Provide the (X, Y) coordinate of the cell's center where the given text is located.  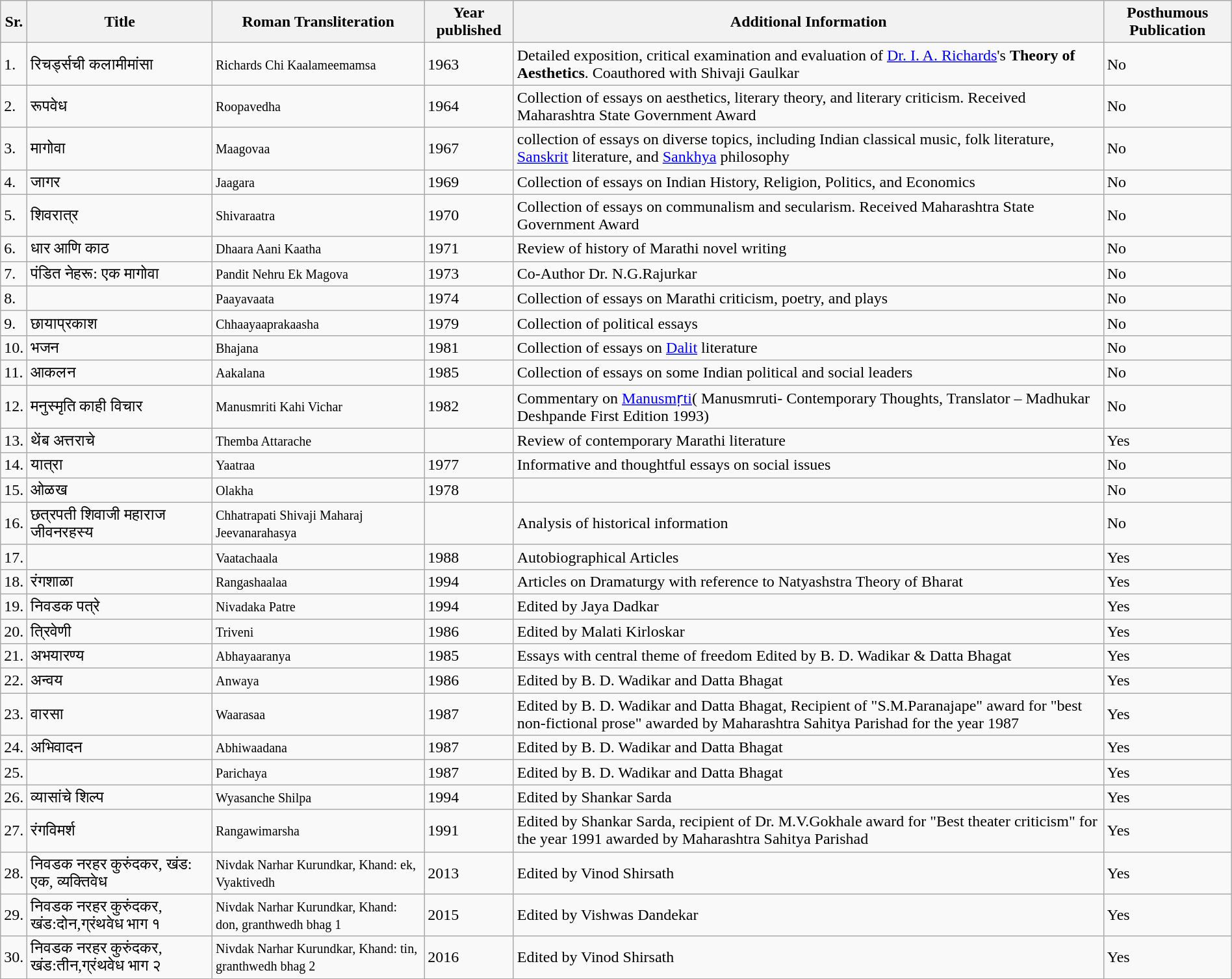
Nivdak Narhar Kurundkar, Khand: tin, granthwedh bhag 2 (318, 958)
7. (14, 273)
15. (14, 490)
13. (14, 440)
Collection of essays on communalism and secularism. Received Maharashtra State Government Award (808, 216)
1. (14, 64)
Posthumous Publication (1167, 22)
आकलन (120, 372)
4. (14, 182)
Essays with central theme of freedom Edited by B. D. Wadikar & Datta Bhagat (808, 656)
24. (14, 748)
रूपवेध (120, 107)
Yaatraa (318, 465)
छायाप्रकाश (120, 323)
18. (14, 581)
Manusmriti Kahi Vichar (318, 407)
धार आणि काठ (120, 249)
Nivdak Narhar Kurundkar, Khand: don, granthwedh bhag 1 (318, 915)
10. (14, 348)
Title (120, 22)
निवडक पत्रे (120, 606)
Collection of essays on Marathi criticism, poetry, and plays (808, 298)
1974 (469, 298)
शिवरात्र (120, 216)
9. (14, 323)
Olakha (318, 490)
1991 (469, 830)
1979 (469, 323)
1973 (469, 273)
Roman Transliteration (318, 22)
2013 (469, 873)
28. (14, 873)
Paayavaata (318, 298)
Jaagara (318, 182)
Richards Chi Kaalameemamsa (318, 64)
Review of contemporary Marathi literature (808, 440)
निवडक नरहर कुरुंदकर, खंड: एक, व्यक्तिवेध (120, 873)
Additional Information (808, 22)
1964 (469, 107)
Aakalana (318, 372)
Edited by Vishwas Dandekar (808, 915)
26. (14, 797)
29. (14, 915)
त्रिवेणी (120, 631)
23. (14, 715)
27. (14, 830)
2015 (469, 915)
Collection of essays on aesthetics, literary theory, and literary criticism. Received Maharashtra State Government Award (808, 107)
1963 (469, 64)
14. (14, 465)
30. (14, 958)
collection of essays on diverse topics, including Indian classical music, folk literature, Sanskrit literature, and Sankhya philosophy (808, 148)
Maagovaa (318, 148)
Sr. (14, 22)
अन्वय (120, 681)
रंगशाळा (120, 581)
Abhiwaadana (318, 748)
Edited by Malati Kirloskar (808, 631)
व्यासांचे शिल्प (120, 797)
1981 (469, 348)
निवडक नरहर कुरुंदकर, खंड:दोन,ग्रंथवेध भाग १ (120, 915)
1967 (469, 148)
3. (14, 148)
Analysis of historical information (808, 524)
Triveni (318, 631)
17. (14, 557)
Collection of essays on some Indian political and social leaders (808, 372)
Collection of essays on Indian History, Religion, Politics, and Economics (808, 182)
Bhajana (318, 348)
Review of history of Marathi novel writing (808, 249)
Wyasanche Shilpa (318, 797)
Rangawimarsha (318, 830)
11. (14, 372)
16. (14, 524)
Edited by Jaya Dadkar (808, 606)
Shivaraatra (318, 216)
Vaatachaala (318, 557)
Edited by Shankar Sarda (808, 797)
Themba Attarache (318, 440)
22. (14, 681)
20. (14, 631)
Chhaayaaprakaasha (318, 323)
6. (14, 249)
1978 (469, 490)
Pandit Nehru Ek Magova (318, 273)
रंगविमर्श (120, 830)
मनुस्मृति काही विचार (120, 407)
2016 (469, 958)
1982 (469, 407)
1977 (469, 465)
अभिवादन (120, 748)
19. (14, 606)
ओळख (120, 490)
2. (14, 107)
Articles on Dramaturgy with reference to Natyashstra Theory of Bharat (808, 581)
1988 (469, 557)
Nivdak Narhar Kurundkar, Khand: ek, Vyaktivedh (318, 873)
Year published (469, 22)
1969 (469, 182)
Nivadaka Patre (318, 606)
Parichaya (318, 772)
Co-Author Dr. N.G.Rajurkar (808, 273)
12. (14, 407)
जागर (120, 182)
पंडित नेहरू: एक मागोवा (120, 273)
मागोवा (120, 148)
Roopavedha (318, 107)
8. (14, 298)
Waarasaa (318, 715)
Commentary on Manusmṛti( Manusmruti- Contemporary Thoughts, Translator – Madhukar Deshpande First Edition 1993) (808, 407)
छत्रपती शिवाजी महाराज जीवनरहस्य (120, 524)
Collection of political essays (808, 323)
Detailed exposition, critical examination and evaluation of Dr. I. A. Richards's Theory of Aesthetics. Coauthored with Shivaji Gaulkar (808, 64)
यात्रा (120, 465)
थेंब अत्तराचे (120, 440)
1971 (469, 249)
25. (14, 772)
अभयारण्य (120, 656)
भजन (120, 348)
रिचर्ड्सची कलामीमांसा (120, 64)
21. (14, 656)
Collection of essays on Dalit literature (808, 348)
5. (14, 216)
1970 (469, 216)
Dhaara Aani Kaatha (318, 249)
वारसा (120, 715)
Informative and thoughtful essays on social issues (808, 465)
Abhayaaranya (318, 656)
Anwaya (318, 681)
Edited by Shankar Sarda, recipient of Dr. M.V.Gokhale award for "Best theater criticism" for the year 1991 awarded by Maharashtra Sahitya Parishad (808, 830)
Chhatrapati Shivaji Maharaj Jeevanarahasya (318, 524)
Rangashaalaa (318, 581)
Autobiographical Articles (808, 557)
निवडक नरहर कुरुंदकर, खंड:तीन,ग्रंथवेध भाग २ (120, 958)
